Locate the cell with the specified text and output its (x, y) center coordinate. 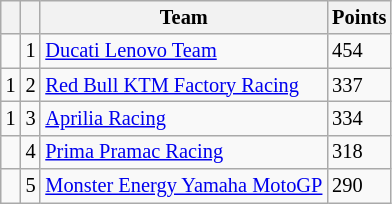
Points (359, 17)
4 (31, 152)
Red Bull KTM Factory Racing (184, 85)
454 (359, 51)
Ducati Lenovo Team (184, 51)
318 (359, 152)
3 (31, 118)
Monster Energy Yamaha MotoGP (184, 186)
334 (359, 118)
337 (359, 85)
5 (31, 186)
2 (31, 85)
Team (184, 17)
290 (359, 186)
Aprilia Racing (184, 118)
Prima Pramac Racing (184, 152)
